Extract the (x, y) coordinate from the center of the cell holding the provided text.  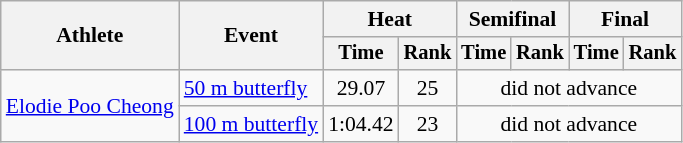
25 (428, 88)
50 m butterfly (251, 88)
1:04.42 (360, 124)
Final (625, 19)
Heat (390, 19)
29.07 (360, 88)
Semifinal (512, 19)
100 m butterfly (251, 124)
Athlete (90, 36)
Event (251, 36)
23 (428, 124)
Elodie Poo Cheong (90, 106)
